Provide the [X, Y] coordinate of the cell's center where the given text is located.  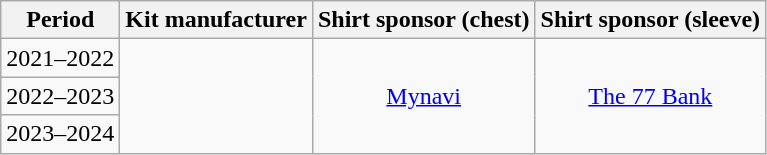
Shirt sponsor (sleeve) [650, 20]
Shirt sponsor (chest) [424, 20]
2021–2022 [60, 58]
Mynavi [424, 96]
The 77 Bank [650, 96]
Kit manufacturer [216, 20]
2022–2023 [60, 96]
Period [60, 20]
2023–2024 [60, 134]
